Provide the [x, y] coordinate of the cell's center where the given text is located.  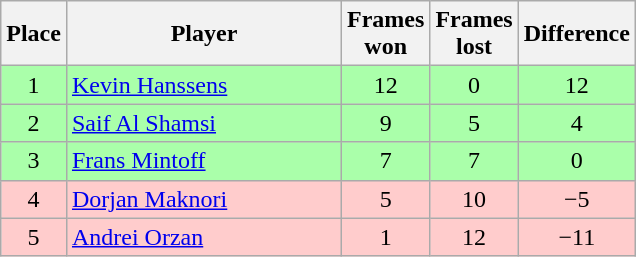
Frans Mintoff [204, 161]
Player [204, 34]
−11 [576, 237]
9 [386, 123]
Place [34, 34]
−5 [576, 199]
2 [34, 123]
Andrei Orzan [204, 237]
Frames won [386, 34]
10 [474, 199]
Frames lost [474, 34]
Kevin Hanssens [204, 85]
3 [34, 161]
Difference [576, 34]
Dorjan Maknori [204, 199]
Saif Al Shamsi [204, 123]
